Provide the (X, Y) coordinate of the cell's center where the given text is located.  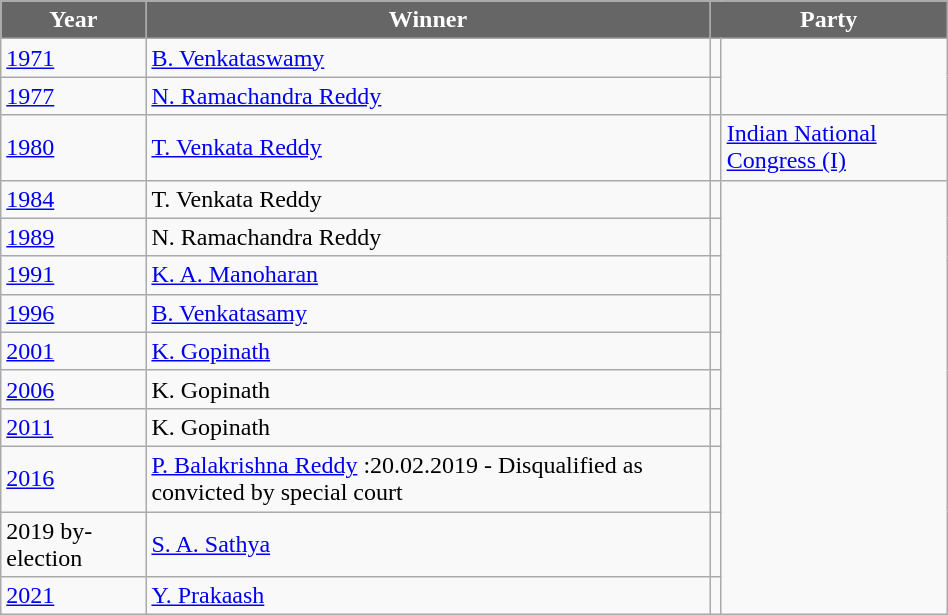
2006 (74, 389)
Winner (428, 20)
1984 (74, 199)
1996 (74, 313)
2019 by-election (74, 544)
2016 (74, 478)
1991 (74, 275)
2011 (74, 427)
1971 (74, 58)
B. Venkatasamy (428, 313)
B. Venkataswamy (428, 58)
Y. Prakaash (428, 596)
2001 (74, 351)
K. A. Manoharan (428, 275)
S. A. Sathya (428, 544)
2021 (74, 596)
P. Balakrishna Reddy :20.02.2019 - Disqualified as convicted by special court (428, 478)
1980 (74, 148)
Indian National Congress (I) (834, 148)
Party (828, 20)
1989 (74, 237)
1977 (74, 96)
Year (74, 20)
